For the text-containing cell, return its midpoint in [x, y] coordinate format. 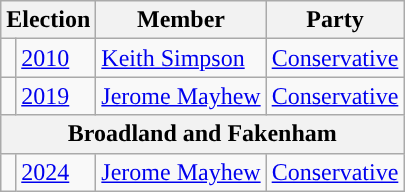
Election [48, 20]
Member [181, 20]
Party [335, 20]
Broadland and Fakenham [202, 134]
Keith Simpson [181, 58]
2010 [56, 58]
2024 [56, 172]
2019 [56, 96]
